Determine the (X, Y) coordinate at the center of the cell enclosing the given text.  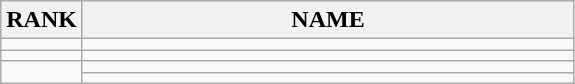
NAME (328, 20)
RANK (42, 20)
